Capture the cell that displays the provided text and extract its (X, Y) central coordinate. 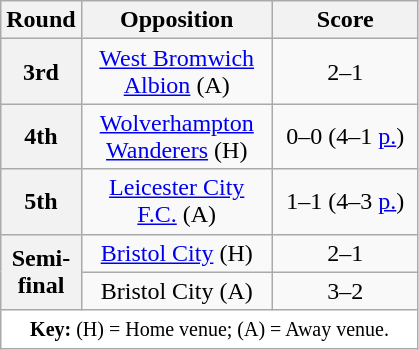
3rd (41, 72)
Score (345, 20)
3–2 (345, 291)
Key: (H) = Home venue; (A) = Away venue. (210, 329)
Round (41, 20)
0–0 (4–1 p.) (345, 136)
1–1 (4–3 p.) (345, 202)
West Bromwich Albion (A) (176, 72)
Leicester City F.C. (A) (176, 202)
Wolverhampton Wanderers (H) (176, 136)
Opposition (176, 20)
Semi-final (41, 272)
5th (41, 202)
Bristol City (A) (176, 291)
4th (41, 136)
Bristol City (H) (176, 253)
